Search for the cell housing the specified text and yield its (X, Y) center coordinate. 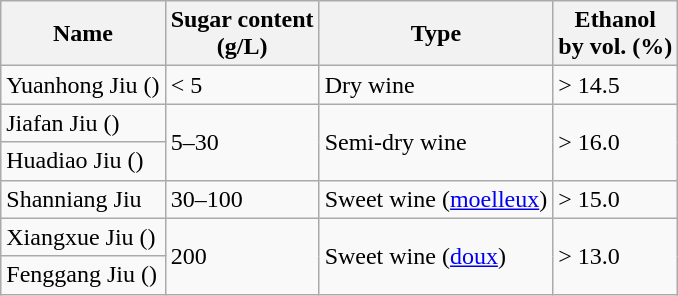
Semi-dry wine (436, 142)
Huadiao Jiu () (83, 161)
Jiafan Jiu () (83, 123)
30–100 (242, 199)
> 16.0 (616, 142)
Sugar content (g/L) (242, 34)
Dry wine (436, 85)
Shanniang Jiu (83, 199)
5–30 (242, 142)
Xiangxue Jiu () (83, 237)
Name (83, 34)
< 5 (242, 85)
Sweet wine (moelleux) (436, 199)
> 13.0 (616, 256)
Fenggang Jiu () (83, 275)
200 (242, 256)
> 14.5 (616, 85)
> 15.0 (616, 199)
Ethanol by vol. (%) (616, 34)
Type (436, 34)
Yuanhong Jiu () (83, 85)
Sweet wine (doux) (436, 256)
